Return the (x, y) coordinate for the center point of the cell that contains the specified text.  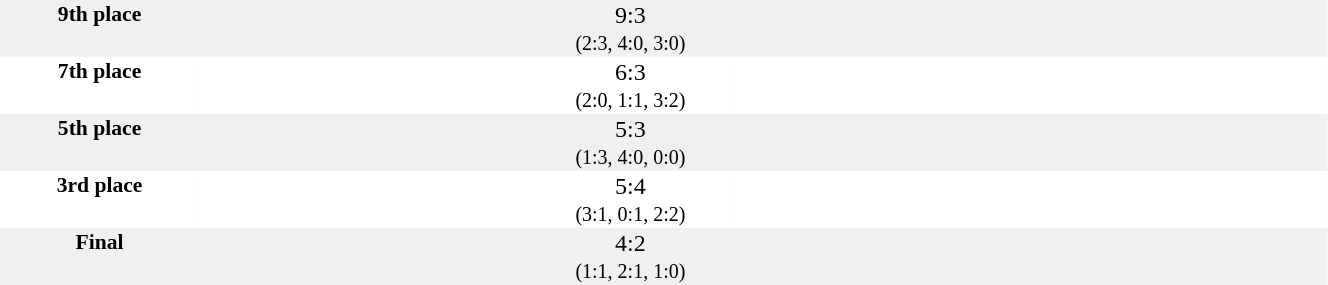
3rd place (100, 200)
5:4(3:1, 0:1, 2:2) (630, 200)
9th place (100, 28)
4:2(1:1, 2:1, 1:0) (630, 256)
6:3(2:0, 1:1, 3:2) (630, 86)
5:3(1:3, 4:0, 0:0) (630, 142)
7th place (100, 86)
5th place (100, 142)
Final (100, 256)
9:3(2:3, 4:0, 3:0) (630, 28)
